Extract the (x, y) coordinate from the center of the cell holding the provided text.  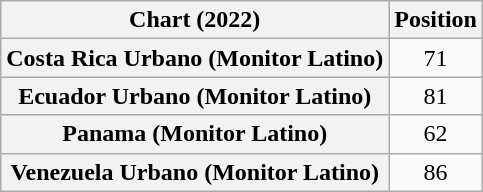
86 (436, 172)
Panama (Monitor Latino) (195, 134)
62 (436, 134)
Chart (2022) (195, 20)
81 (436, 96)
Costa Rica Urbano (Monitor Latino) (195, 58)
Position (436, 20)
Ecuador Urbano (Monitor Latino) (195, 96)
71 (436, 58)
Venezuela Urbano (Monitor Latino) (195, 172)
